Determine the [X, Y] coordinate at the center of the cell enclosing the given text.  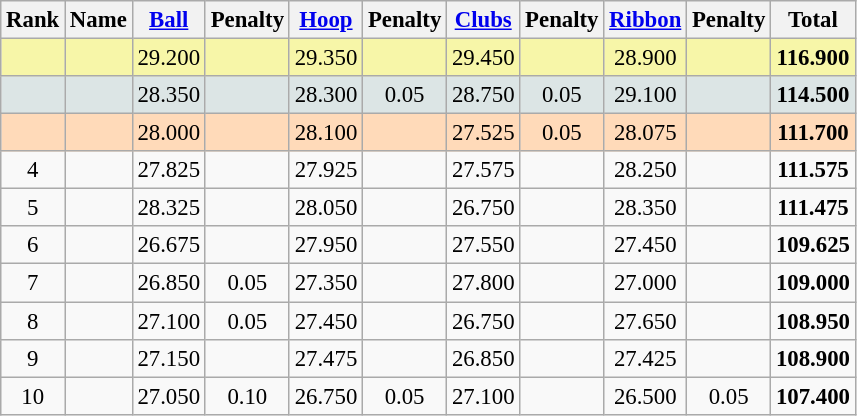
27.825 [168, 170]
108.900 [814, 358]
27.425 [646, 358]
Ball [168, 20]
5 [33, 208]
0.10 [247, 396]
28.750 [484, 95]
111.700 [814, 133]
27.050 [168, 396]
Name [99, 20]
28.300 [326, 95]
Total [814, 20]
27.800 [484, 283]
28.250 [646, 170]
28.325 [168, 208]
28.900 [646, 58]
9 [33, 358]
109.000 [814, 283]
28.075 [646, 133]
27.925 [326, 170]
26.675 [168, 245]
6 [33, 245]
28.100 [326, 133]
8 [33, 321]
29.350 [326, 58]
111.475 [814, 208]
27.550 [484, 245]
27.650 [646, 321]
107.400 [814, 396]
27.950 [326, 245]
27.475 [326, 358]
10 [33, 396]
Ribbon [646, 20]
27.350 [326, 283]
28.050 [326, 208]
27.150 [168, 358]
7 [33, 283]
108.950 [814, 321]
29.100 [646, 95]
29.200 [168, 58]
116.900 [814, 58]
114.500 [814, 95]
Rank [33, 20]
27.000 [646, 283]
26.500 [646, 396]
28.000 [168, 133]
27.575 [484, 170]
109.625 [814, 245]
27.525 [484, 133]
4 [33, 170]
111.575 [814, 170]
Hoop [326, 20]
29.450 [484, 58]
Clubs [484, 20]
